Locate the cell with the specified text and output its [X, Y] center coordinate. 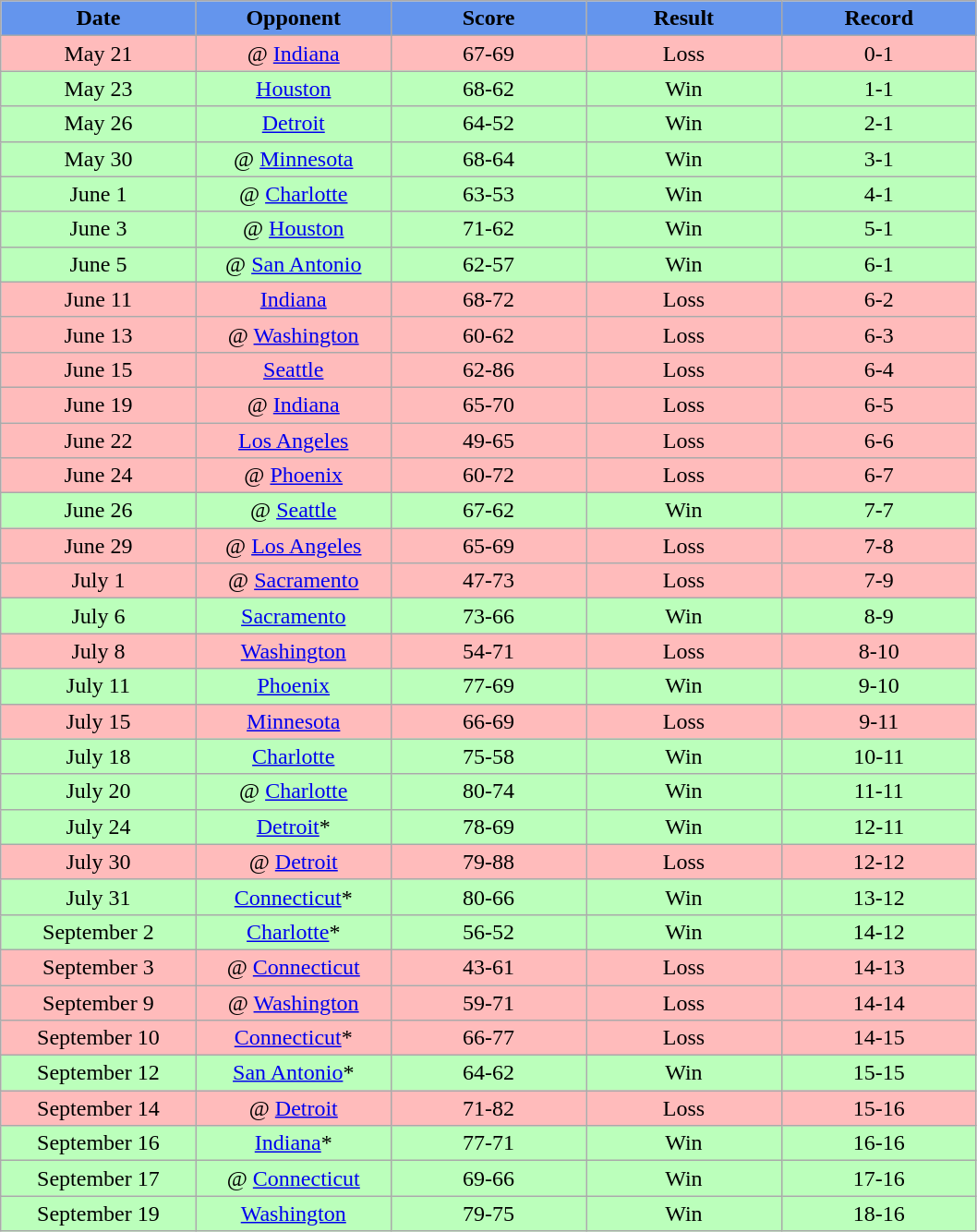
Charlotte [294, 756]
77-71 [488, 1143]
Seattle [294, 369]
15-15 [879, 1073]
June 3 [98, 229]
6-6 [879, 441]
Result [683, 18]
56-52 [488, 932]
3-1 [879, 159]
1-1 [879, 89]
Charlotte* [294, 932]
73-66 [488, 616]
8-10 [879, 651]
69-66 [488, 1178]
14-15 [879, 1038]
66-69 [488, 721]
11-11 [879, 791]
September 9 [98, 1002]
54-71 [488, 651]
June 24 [98, 476]
6-4 [879, 369]
September 14 [98, 1108]
@ Los Angeles [294, 546]
Los Angeles [294, 441]
18-16 [879, 1214]
14-13 [879, 967]
6-3 [879, 334]
May 23 [98, 89]
Date [98, 18]
5-1 [879, 229]
Record [879, 18]
September 2 [98, 932]
60-72 [488, 476]
7-7 [879, 511]
June 13 [98, 334]
September 17 [98, 1178]
July 1 [98, 581]
16-16 [879, 1143]
14-14 [879, 1002]
80-74 [488, 791]
8-9 [879, 616]
July 30 [98, 862]
June 19 [98, 405]
Detroit [294, 124]
July 11 [98, 686]
65-69 [488, 546]
47-73 [488, 581]
9-10 [879, 686]
59-71 [488, 1002]
@ San Antonio [294, 264]
Opponent [294, 18]
6-2 [879, 299]
64-52 [488, 124]
78-69 [488, 827]
June 1 [98, 194]
Minnesota [294, 721]
63-53 [488, 194]
17-16 [879, 1178]
September 3 [98, 967]
Score [488, 18]
June 29 [98, 546]
Indiana* [294, 1143]
0-1 [879, 54]
79-88 [488, 862]
67-62 [488, 511]
65-70 [488, 405]
@ Seattle [294, 511]
July 31 [98, 897]
49-65 [488, 441]
@ Houston [294, 229]
June 26 [98, 511]
12-11 [879, 827]
12-12 [879, 862]
10-11 [879, 756]
60-62 [488, 334]
July 8 [98, 651]
2-1 [879, 124]
May 26 [98, 124]
64-62 [488, 1073]
June 15 [98, 369]
67-69 [488, 54]
@ Minnesota [294, 159]
Sacramento [294, 616]
July 24 [98, 827]
68-64 [488, 159]
6-5 [879, 405]
July 18 [98, 756]
68-62 [488, 89]
Detroit* [294, 827]
14-12 [879, 932]
6-7 [879, 476]
71-82 [488, 1108]
September 19 [98, 1214]
June 5 [98, 264]
43-61 [488, 967]
4-1 [879, 194]
15-16 [879, 1108]
7-9 [879, 581]
September 12 [98, 1073]
71-62 [488, 229]
Phoenix [294, 686]
June 22 [98, 441]
62-86 [488, 369]
May 21 [98, 54]
July 15 [98, 721]
July 20 [98, 791]
7-8 [879, 546]
Indiana [294, 299]
May 30 [98, 159]
September 10 [98, 1038]
75-58 [488, 756]
@ Sacramento [294, 581]
68-72 [488, 299]
13-12 [879, 897]
September 16 [98, 1143]
June 11 [98, 299]
77-69 [488, 686]
July 6 [98, 616]
Houston [294, 89]
@ Phoenix [294, 476]
San Antonio* [294, 1073]
9-11 [879, 721]
80-66 [488, 897]
66-77 [488, 1038]
6-1 [879, 264]
79-75 [488, 1214]
62-57 [488, 264]
